Identify which cell holds the provided text, then report its [x, y] central coordinate. 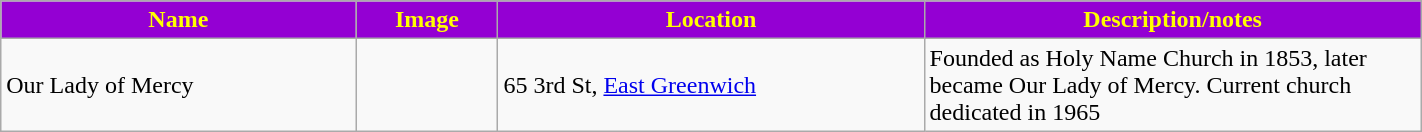
Location [711, 20]
Founded as Holy Name Church in 1853, later became Our Lady of Mercy. Current church dedicated in 1965 [1172, 85]
Our Lady of Mercy [178, 85]
65 3rd St, East Greenwich [711, 85]
Image [427, 20]
Name [178, 20]
Description/notes [1172, 20]
